Return [X, Y] of the center of cell containing provided text 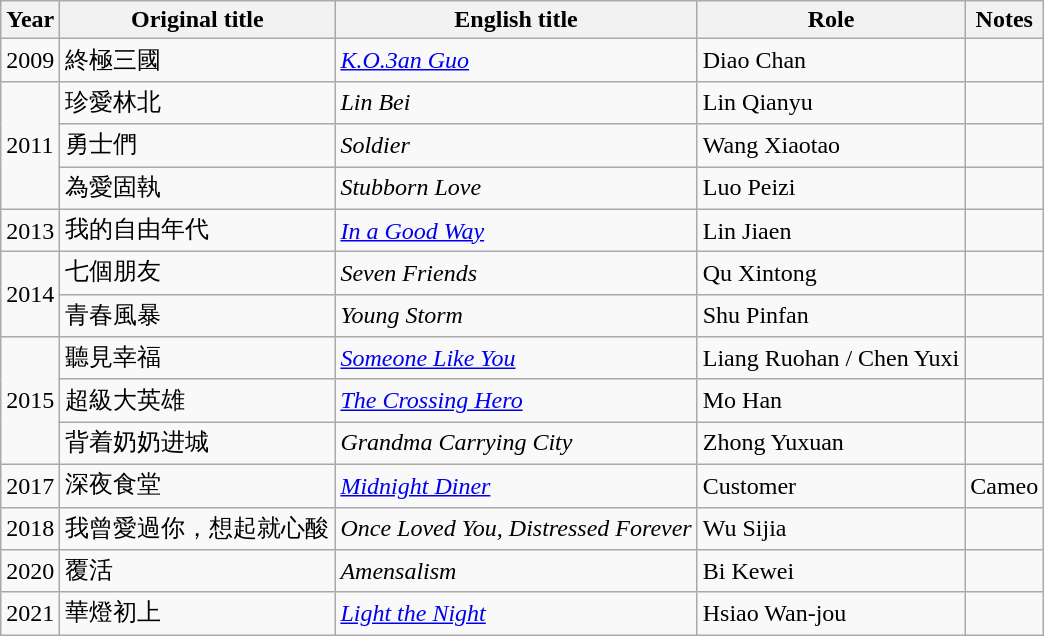
Wu Sijia [830, 528]
2011 [30, 145]
Luo Peizi [830, 188]
2021 [30, 614]
K.O.3an Guo [516, 60]
終極三國 [198, 60]
Customer [830, 486]
Role [830, 20]
Notes [1004, 20]
Cameo [1004, 486]
Diao Chan [830, 60]
2017 [30, 486]
深夜食堂 [198, 486]
Seven Friends [516, 274]
Light the Night [516, 614]
Liang Ruohan / Chen Yuxi [830, 358]
Lin Bei [516, 102]
Zhong Yuxuan [830, 444]
聽見幸福 [198, 358]
Stubborn Love [516, 188]
為愛固執 [198, 188]
覆活 [198, 572]
2014 [30, 294]
Lin Jiaen [830, 230]
Once Loved You, Distressed Forever [516, 528]
Midnight Diner [516, 486]
珍愛林北 [198, 102]
2018 [30, 528]
Wang Xiaotao [830, 146]
華燈初上 [198, 614]
Grandma Carrying City [516, 444]
青春風暴 [198, 316]
Hsiao Wan-jou [830, 614]
超級大英雄 [198, 400]
2009 [30, 60]
Year [30, 20]
2020 [30, 572]
背着奶奶进城 [198, 444]
Lin Qianyu [830, 102]
Qu Xintong [830, 274]
七個朋友 [198, 274]
In a Good Way [516, 230]
Bi Kewei [830, 572]
The Crossing Hero [516, 400]
Mo Han [830, 400]
Young Storm [516, 316]
我曾愛過你，想起就心酸 [198, 528]
Soldier [516, 146]
Shu Pinfan [830, 316]
2015 [30, 401]
2013 [30, 230]
Amensalism [516, 572]
我的自由年代 [198, 230]
English title [516, 20]
Someone Like You [516, 358]
勇士們 [198, 146]
Original title [198, 20]
